Identify which cell holds the provided text, then report its [X, Y] central coordinate. 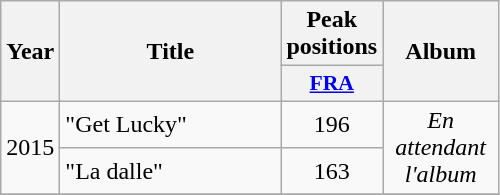
Peak positions [332, 34]
Title [170, 52]
163 [332, 170]
FRA [332, 84]
2015 [30, 147]
"La dalle" [170, 170]
Year [30, 52]
196 [332, 124]
En attendant l'album [441, 147]
Album [441, 52]
"Get Lucky" [170, 124]
